From the cell containing the given text, extract its center point as [x, y] coordinate. 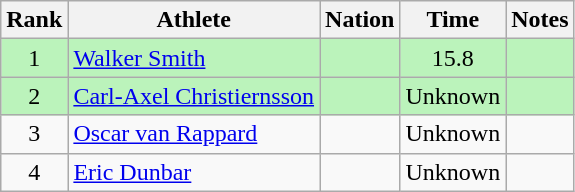
3 [34, 134]
Notes [540, 20]
Oscar van Rappard [194, 134]
2 [34, 96]
Carl-Axel Christiernsson [194, 96]
Athlete [194, 20]
Time [453, 20]
4 [34, 172]
Eric Dunbar [194, 172]
Walker Smith [194, 58]
15.8 [453, 58]
Rank [34, 20]
Nation [360, 20]
1 [34, 58]
